Return [X, Y] of the center of cell containing provided text 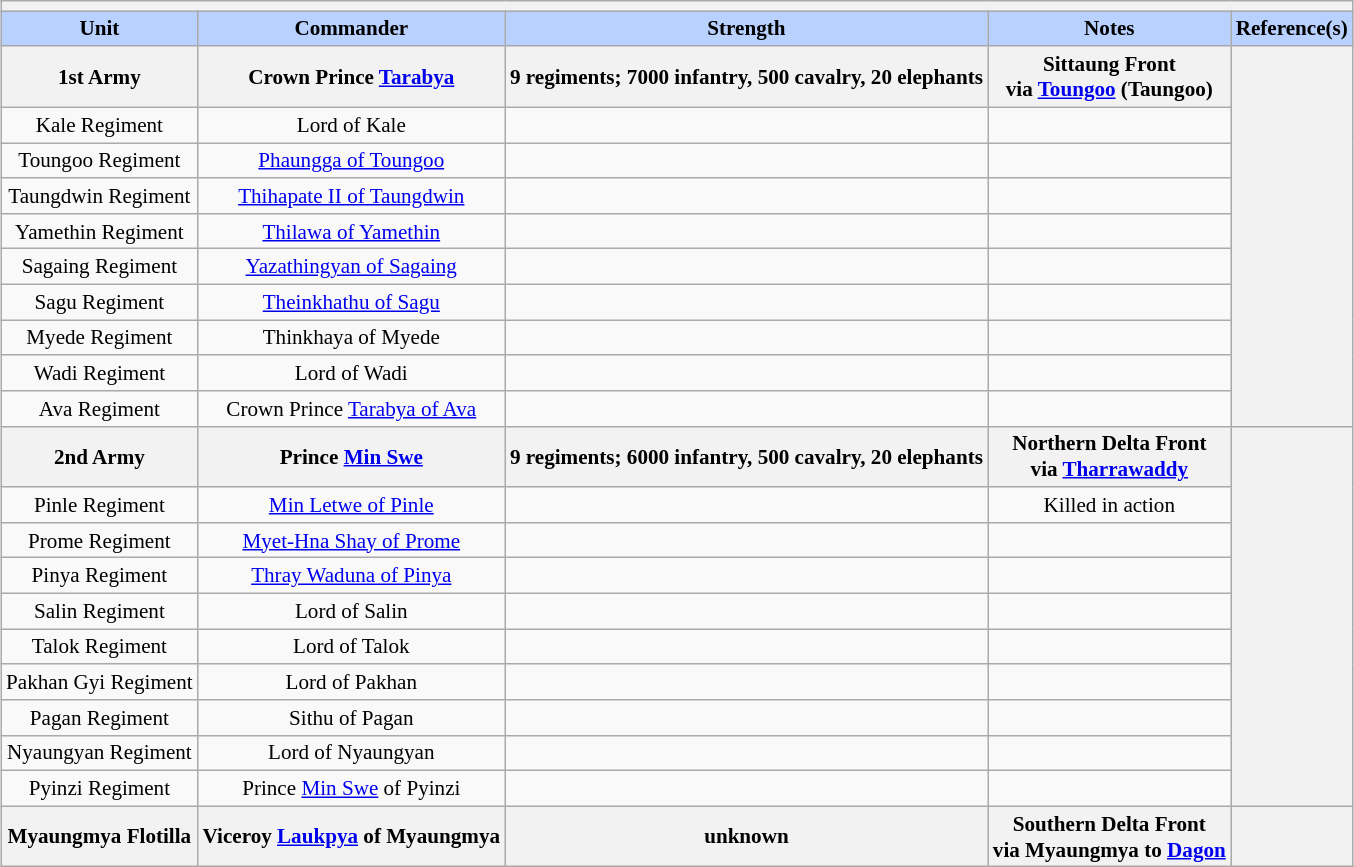
Commander [352, 28]
Toungoo Regiment [99, 160]
Kale Regiment [99, 124]
Lord of Kale [352, 124]
Strength [746, 28]
Crown Prince Tarabya [352, 76]
Myaungmya Flotilla [99, 836]
Salin Regiment [99, 610]
Crown Prince Tarabya of Ava [352, 408]
Unit [99, 28]
Wadi Regiment [99, 372]
Lord of Wadi [352, 372]
2nd Army [99, 456]
Myede Regiment [99, 338]
Sagu Regiment [99, 302]
Taungdwin Regiment [99, 196]
Pagan Regiment [99, 718]
Northern Delta Front via Tharrawaddy [1110, 456]
unknown [746, 836]
Killed in action [1110, 504]
Lord of Nyaungyan [352, 752]
Phaungga of Toungoo [352, 160]
Prince Min Swe of Pyinzi [352, 788]
Pyinzi Regiment [99, 788]
9 regiments; 6000 infantry, 500 cavalry, 20 elephants [746, 456]
Lord of Salin [352, 610]
Lord of Pakhan [352, 682]
Theinkhathu of Sagu [352, 302]
Pakhan Gyi Regiment [99, 682]
Viceroy Laukpya of Myaungmya [352, 836]
Sagaing Regiment [99, 266]
Min Letwe of Pinle [352, 504]
Sithu of Pagan [352, 718]
Lord of Talok [352, 646]
Talok Regiment [99, 646]
Reference(s) [1292, 28]
Sittaung Front via Toungoo (Taungoo) [1110, 76]
Pinya Regiment [99, 576]
Notes [1110, 28]
Thray Waduna of Pinya [352, 576]
Nyaungyan Regiment [99, 752]
Yamethin Regiment [99, 230]
1st Army [99, 76]
Yazathingyan of Sagaing [352, 266]
Ava Regiment [99, 408]
Thihapate II of Taungdwin [352, 196]
Prome Regiment [99, 540]
Myet-Hna Shay of Prome [352, 540]
Thinkhaya of Myede [352, 338]
Prince Min Swe [352, 456]
Pinle Regiment [99, 504]
Southern Delta Front via Myaungmya to Dagon [1110, 836]
9 regiments; 7000 infantry, 500 cavalry, 20 elephants [746, 76]
Thilawa of Yamethin [352, 230]
